Extract the [x, y] coordinate from the center of the cell holding the provided text.  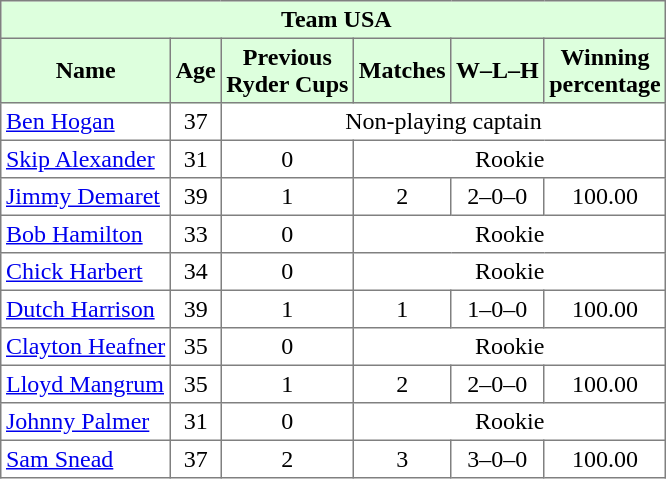
Winningpercentage [605, 70]
Team USA [334, 20]
Sam Snead [86, 459]
1–0–0 [498, 309]
Ben Hogan [86, 122]
3 [402, 459]
Age [196, 70]
Clayton Heafner [86, 347]
3–0–0 [498, 459]
Lloyd Mangrum [86, 384]
Dutch Harrison [86, 309]
34 [196, 272]
Skip Alexander [86, 159]
Non-playing captain [444, 122]
Johnny Palmer [86, 422]
Name [86, 70]
PreviousRyder Cups [288, 70]
Chick Harbert [86, 272]
33 [196, 234]
Matches [402, 70]
Jimmy Demaret [86, 197]
W–L–H [498, 70]
Bob Hamilton [86, 234]
